Pinpoint the cell where the given text exists, returning its [X, Y] midpoint coordinate. 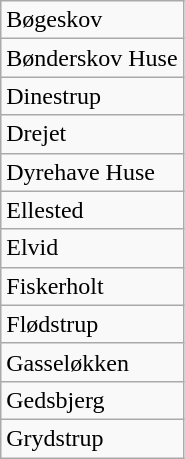
Flødstrup [92, 324]
Gedsbjerg [92, 400]
Ellested [92, 210]
Dyrehave Huse [92, 172]
Dinestrup [92, 96]
Drejet [92, 134]
Grydstrup [92, 438]
Fiskerholt [92, 286]
Gasseløkken [92, 362]
Bøgeskov [92, 20]
Bønderskov Huse [92, 58]
Elvid [92, 248]
